Identify which cell holds the provided text, then report its (X, Y) central coordinate. 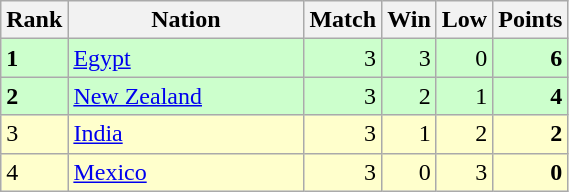
Egypt (186, 58)
Mexico (186, 172)
Low (464, 20)
New Zealand (186, 96)
Points (530, 20)
India (186, 134)
Match (343, 20)
Win (410, 20)
Rank (34, 20)
6 (530, 58)
Nation (186, 20)
